Search for the cell housing the specified text and yield its [X, Y] center coordinate. 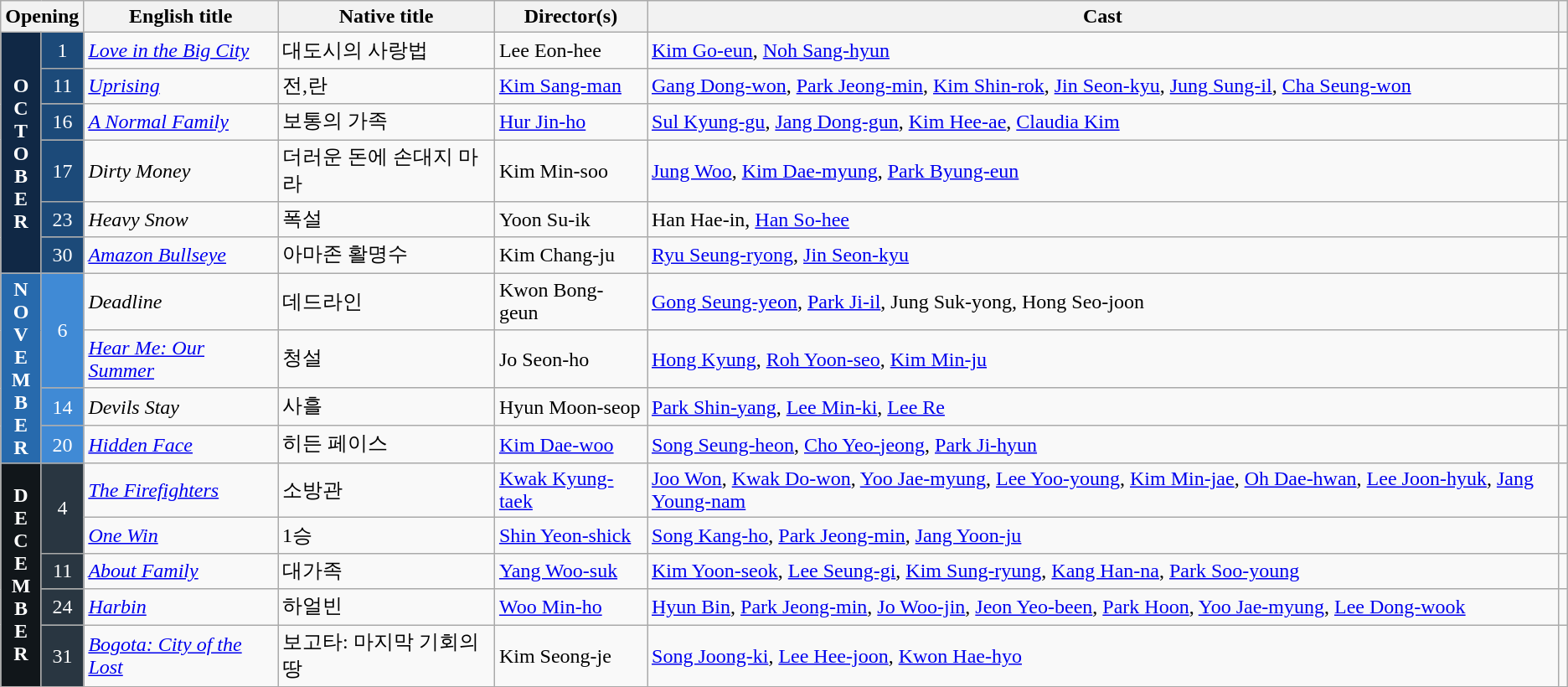
30 [62, 255]
대가족 [387, 571]
Jung Woo, Kim Dae-myung, Park Byung-eun [1102, 170]
20 [62, 444]
폭설 [387, 220]
Woo Min-ho [570, 607]
Harbin [181, 607]
Hyun Bin, Park Jeong-min, Jo Woo-jin, Jeon Yeo-been, Park Hoon, Yoo Jae-myung, Lee Dong-wook [1102, 607]
The Firefighters [181, 491]
23 [62, 220]
Yang Woo-suk [570, 571]
Hyun Moon-seop [570, 407]
Hong Kyung, Roh Yoon-seo, Kim Min-ju [1102, 359]
대도시의 사랑법 [387, 50]
Uprising [181, 85]
One Win [181, 536]
Love in the Big City [181, 50]
Kim Yoon-seok, Lee Seung-gi, Kim Sung-ryung, Kang Han-na, Park Soo-young [1102, 571]
데드라인 [387, 302]
About Family [181, 571]
Kim Go-eun, Noh Sang-hyun [1102, 50]
히든 페이스 [387, 444]
English title [181, 17]
전,란 [387, 85]
Hidden Face [181, 444]
DECEMBER [22, 575]
A Normal Family [181, 122]
Gong Seung-yeon, Park Ji-il, Jung Suk-yong, Hong Seo-joon [1102, 302]
보고타: 마지막 기회의 땅 [387, 656]
Lee Eon-hee [570, 50]
4 [62, 509]
Dirty Money [181, 170]
Hear Me: Our Summer [181, 359]
Devils Stay [181, 407]
Hur Jin-ho [570, 122]
아마존 활명수 [387, 255]
14 [62, 407]
Bogota: City of the Lost [181, 656]
하얼빈 [387, 607]
1 [62, 50]
Park Shin-yang, Lee Min-ki, Lee Re [1102, 407]
6 [62, 330]
Joo Won, Kwak Do-won, Yoo Jae-myung, Lee Yoo-young, Kim Min-jae, Oh Dae-hwan, Lee Joon-hyuk, Jang Young-nam [1102, 491]
Director(s) [570, 17]
Kim Seong-je [570, 656]
Gang Dong-won, Park Jeong-min, Kim Shin-rok, Jin Seon-kyu, Jung Sung-il, Cha Seung-won [1102, 85]
Ryu Seung-ryong, Jin Seon-kyu [1102, 255]
Kwak Kyung-taek [570, 491]
OCTOBER [22, 152]
Song Kang-ho, Park Jeong-min, Jang Yoon-ju [1102, 536]
Native title [387, 17]
Kwon Bong-geun [570, 302]
더러운 돈에 손대지 마라 [387, 170]
Heavy Snow [181, 220]
1승 [387, 536]
17 [62, 170]
Song Joong-ki, Lee Hee-joon, Kwon Hae-hyo [1102, 656]
사흘 [387, 407]
NOVEMBER [22, 369]
Kim Sang-man [570, 85]
소방관 [387, 491]
Kim Min-soo [570, 170]
Han Hae-in, Han So-hee [1102, 220]
24 [62, 607]
Shin Yeon-shick [570, 536]
Kim Dae-woo [570, 444]
청설 [387, 359]
Jo Seon-ho [570, 359]
Yoon Su-ik [570, 220]
보통의 가족 [387, 122]
31 [62, 656]
Song Seung-heon, Cho Yeo-jeong, Park Ji-hyun [1102, 444]
Cast [1102, 17]
Sul Kyung-gu, Jang Dong-gun, Kim Hee-ae, Claudia Kim [1102, 122]
Deadline [181, 302]
Opening [42, 17]
16 [62, 122]
Amazon Bullseye [181, 255]
Kim Chang-ju [570, 255]
